Pinpoint the cell where the given text exists, returning its (X, Y) midpoint coordinate. 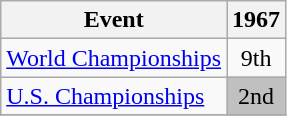
World Championships (114, 58)
Event (114, 20)
U.S. Championships (114, 96)
9th (256, 58)
2nd (256, 96)
1967 (256, 20)
